Pinpoint the cell where the given text exists, returning its [x, y] midpoint coordinate. 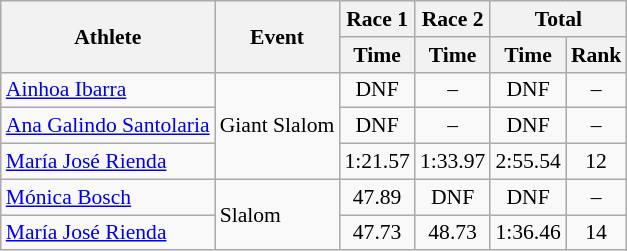
47.89 [376, 197]
Rank [596, 55]
48.73 [452, 233]
Giant Slalom [278, 126]
2:55.54 [528, 162]
1:36.46 [528, 233]
Slalom [278, 214]
Ana Galindo Santolaria [108, 126]
12 [596, 162]
47.73 [376, 233]
1:21.57 [376, 162]
Ainhoa Ibarra [108, 90]
Mónica Bosch [108, 197]
Race 1 [376, 19]
Race 2 [452, 19]
Total [558, 19]
Event [278, 36]
1:33.97 [452, 162]
14 [596, 233]
Athlete [108, 36]
